Locate the cell with the specified text and output its (x, y) center coordinate. 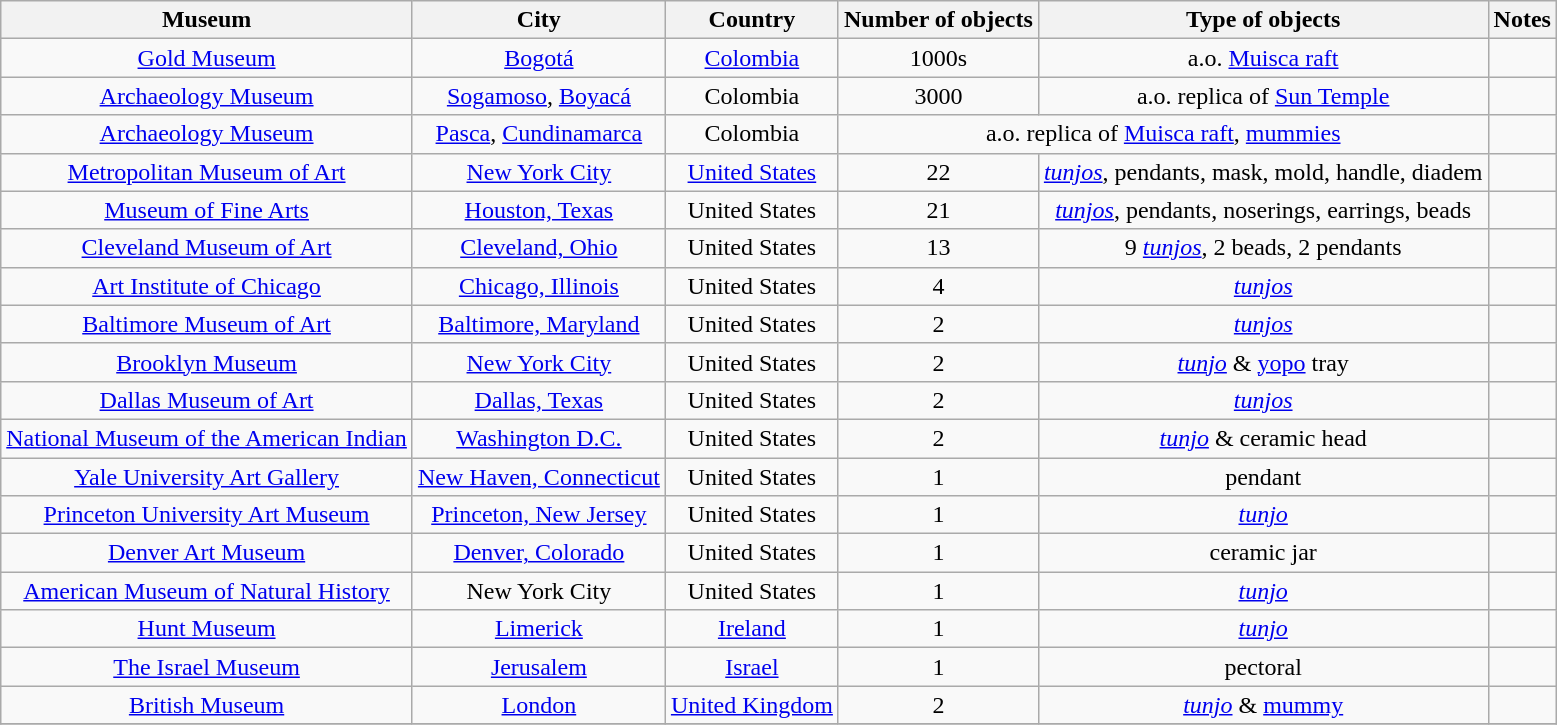
tunjo & yopo tray (1263, 362)
United Kingdom (752, 705)
New Haven, Connecticut (538, 477)
Notes (1522, 20)
Brooklyn Museum (207, 362)
tunjos, pendants, mask, mold, handle, diadem (1263, 172)
Sogamoso, Boyacá (538, 96)
Baltimore Museum of Art (207, 324)
National Museum of the American Indian (207, 438)
City (538, 20)
Jerusalem (538, 667)
The Israel Museum (207, 667)
Pasca, Cundinamarca (538, 134)
9 tunjos, 2 beads, 2 pendants (1263, 248)
22 (938, 172)
Type of objects (1263, 20)
Ireland (752, 629)
Chicago, Illinois (538, 286)
pectoral (1263, 667)
4 (938, 286)
Country (752, 20)
British Museum (207, 705)
Denver, Colorado (538, 553)
Princeton, New Jersey (538, 515)
a.o. replica of Muisca raft, mummies (1163, 134)
Denver Art Museum (207, 553)
pendant (1263, 477)
Cleveland, Ohio (538, 248)
tunjo & mummy (1263, 705)
Dallas, Texas (538, 400)
London (538, 705)
Israel (752, 667)
Yale University Art Gallery (207, 477)
Houston, Texas (538, 210)
ceramic jar (1263, 553)
Bogotá (538, 58)
Metropolitan Museum of Art (207, 172)
13 (938, 248)
Baltimore, Maryland (538, 324)
Museum (207, 20)
tunjo & ceramic head (1263, 438)
Dallas Museum of Art (207, 400)
21 (938, 210)
American Museum of Natural History (207, 591)
Princeton University Art Museum (207, 515)
Art Institute of Chicago (207, 286)
Number of objects (938, 20)
Gold Museum (207, 58)
Museum of Fine Arts (207, 210)
Limerick (538, 629)
1000s (938, 58)
Hunt Museum (207, 629)
tunjos, pendants, noserings, earrings, beads (1263, 210)
Cleveland Museum of Art (207, 248)
Washington D.C. (538, 438)
3000 (938, 96)
a.o. replica of Sun Temple (1263, 96)
a.o. Muisca raft (1263, 58)
